From the cell containing the given text, extract its center point as (X, Y) coordinate. 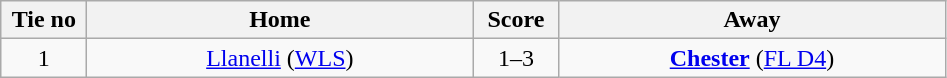
1 (44, 58)
Away (752, 20)
Score (516, 20)
Home (280, 20)
Llanelli (WLS) (280, 58)
1–3 (516, 58)
Chester (FL D4) (752, 58)
Tie no (44, 20)
